Determine the (x, y) coordinate at the center of the cell enclosing the given text.  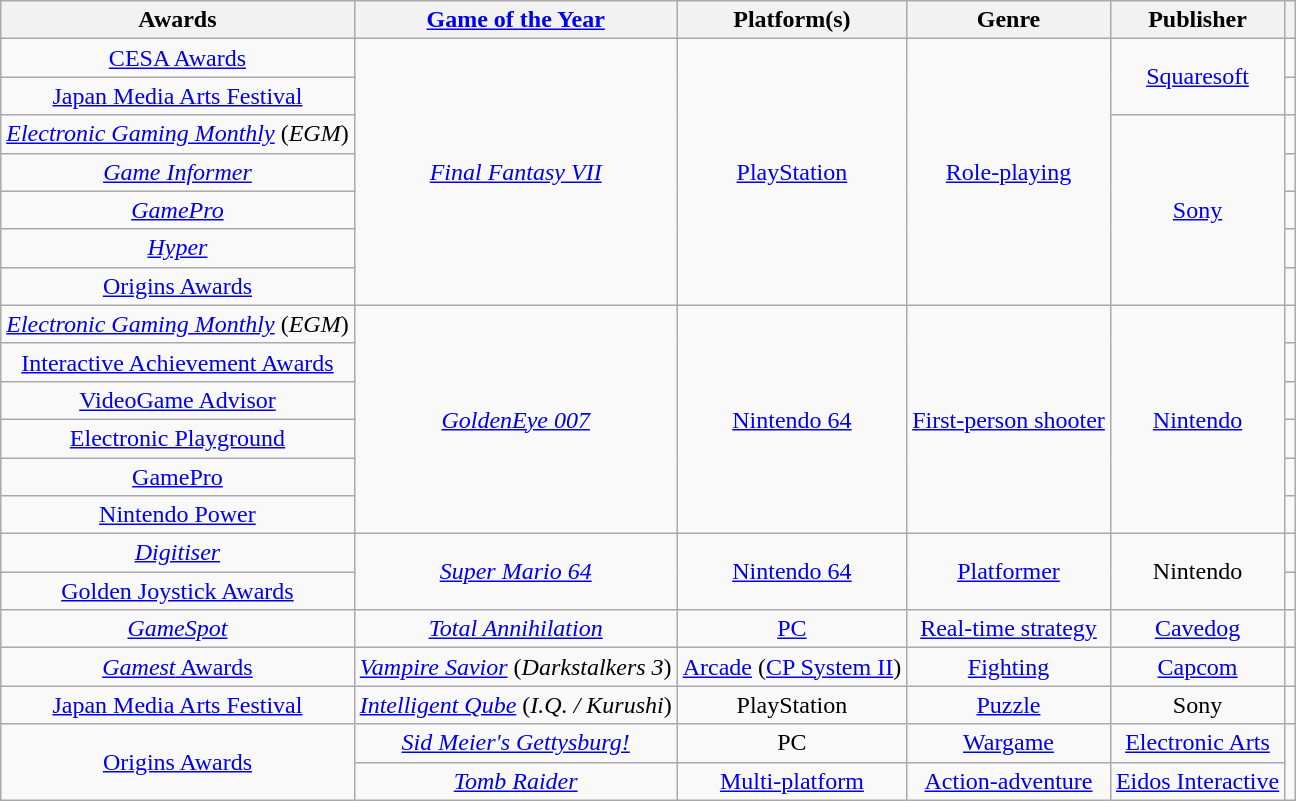
Eidos Interactive (1197, 781)
Cavedog (1197, 629)
Arcade (CP System II) (792, 667)
Role-playing (1009, 172)
Gamest Awards (178, 667)
Action-adventure (1009, 781)
Fighting (1009, 667)
GameSpot (178, 629)
Digitiser (178, 553)
Hyper (178, 248)
Capcom (1197, 667)
Total Annihilation (516, 629)
Intelligent Qube (I.Q. / Kurushi) (516, 705)
Game of the Year (516, 20)
Puzzle (1009, 705)
Platformer (1009, 572)
CESA Awards (178, 58)
GoldenEye 007 (516, 419)
Golden Joystick Awards (178, 591)
Squaresoft (1197, 77)
Genre (1009, 20)
VideoGame Advisor (178, 400)
Game Informer (178, 172)
Real-time strategy (1009, 629)
Electronic Arts (1197, 743)
Interactive Achievement Awards (178, 362)
Awards (178, 20)
Tomb Raider (516, 781)
Super Mario 64 (516, 572)
Platform(s) (792, 20)
Publisher (1197, 20)
Electronic Playground (178, 438)
Wargame (1009, 743)
Sid Meier's Gettysburg! (516, 743)
Multi-platform (792, 781)
Nintendo Power (178, 515)
First-person shooter (1009, 419)
Final Fantasy VII (516, 172)
Vampire Savior (Darkstalkers 3) (516, 667)
